Determine the [X, Y] coordinate at the center of the cell enclosing the given text.  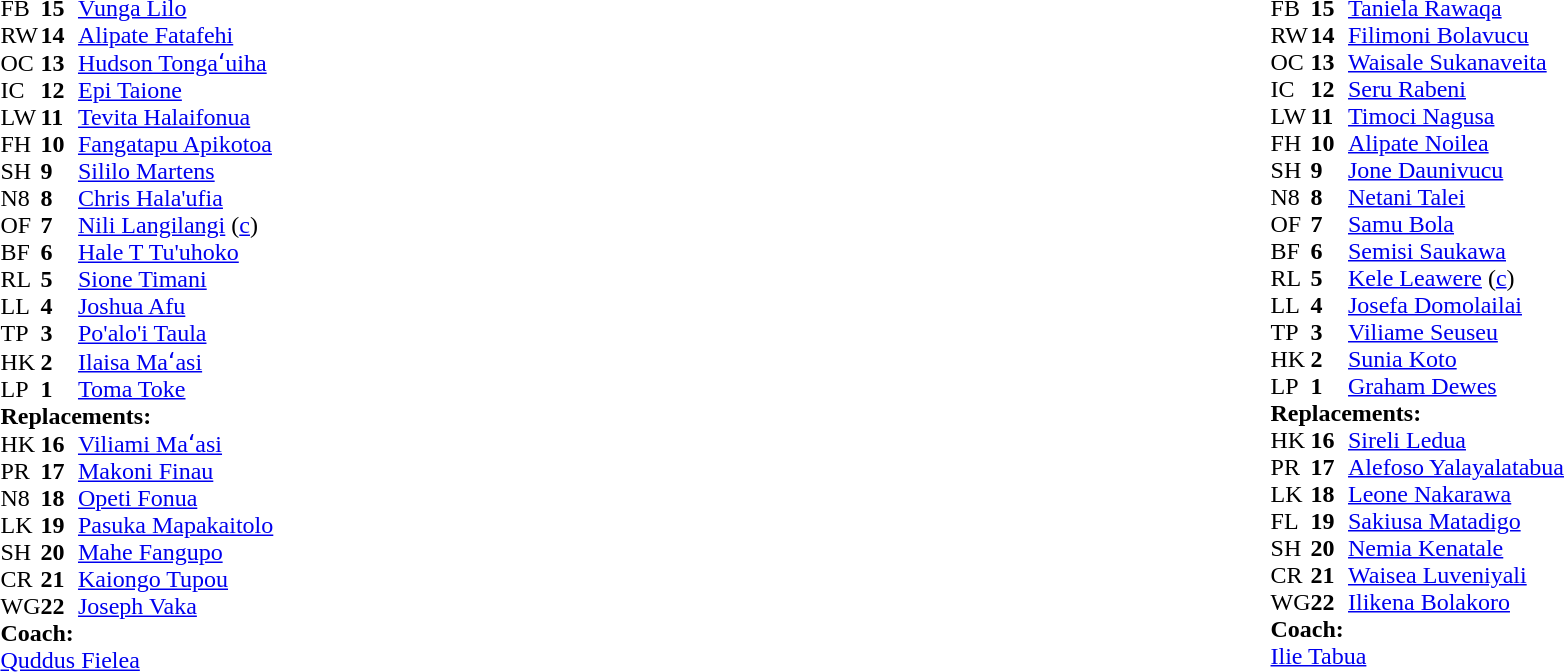
Leone Nakarawa [1456, 494]
Joseph Vaka [176, 606]
Joshua Afu [176, 306]
Toma Toke [176, 390]
Graham Dewes [1456, 386]
FL [1291, 522]
Alefoso Yalayalatabua [1456, 468]
Waisale Sukanaveita [1456, 62]
Viliami Maʻasi [176, 444]
Viliame Seuseu [1456, 332]
Jone Daunivucu [1456, 170]
Epi Taione [176, 90]
Ilaisa Maʻasi [176, 361]
Sireli Ledua [1456, 440]
Opeti Fonua [176, 498]
Fangatapu Apikotoa [176, 144]
Sakiusa Matadigo [1456, 522]
Timoci Nagusa [1456, 116]
Sililo Martens [176, 172]
Kele Leawere (c) [1456, 278]
Seru Rabeni [1456, 90]
Waisea Luveniyali [1456, 576]
Hale T Tu'uhoko [176, 252]
Ilie Tabua [1418, 656]
Filimoni Bolavucu [1456, 36]
Tevita Halaifonua [176, 118]
Nili Langilangi (c) [176, 226]
Samu Bola [1456, 224]
Netani Talei [1456, 198]
Kaiongo Tupou [176, 580]
Makoni Finau [176, 472]
Pasuka Mapakaitolo [176, 526]
Semisi Saukawa [1456, 252]
Chris Hala'ufia [176, 198]
Sunia Koto [1456, 360]
Josefa Domolailai [1456, 306]
Mahe Fangupo [176, 552]
Nemia Kenatale [1456, 548]
Sione Timani [176, 280]
Hudson Tongaʻuiha [176, 62]
Po'alo'i Taula [176, 334]
Ilikena Bolakoro [1456, 602]
Alipate Noilea [1456, 144]
Alipate Fatafehi [176, 36]
